Identify which cell holds the provided text, then report its (X, Y) central coordinate. 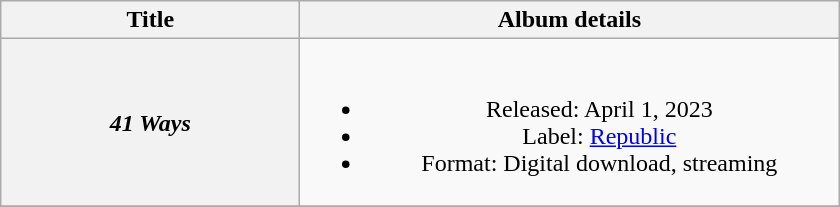
Album details (570, 20)
Released: April 1, 2023Label: RepublicFormat: Digital download, streaming (570, 122)
41 Ways (150, 122)
Title (150, 20)
